Scan for the cell matching the given text and deliver its [X, Y] coordinate at center. 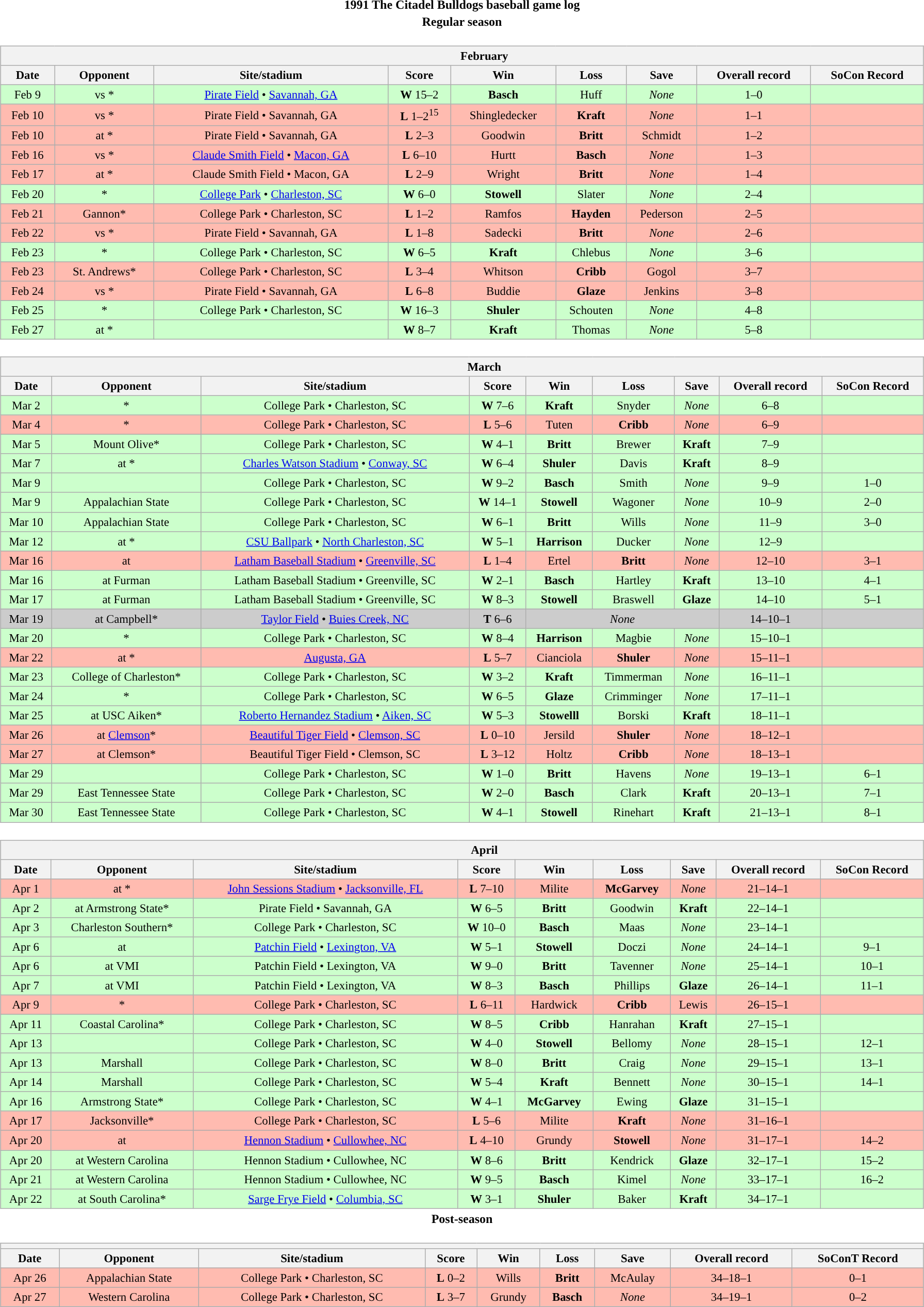
26–14–1 [768, 985]
3–0 [872, 522]
Slater [591, 194]
W 10–0 [487, 927]
Bennett [632, 1082]
W 6–1 [498, 522]
34–19–1 [731, 1297]
Apr 17 [26, 1121]
Mar 12 [26, 541]
10–1 [872, 966]
13–10 [770, 580]
Charles Watson Stadium • Conway, SC [335, 464]
L 0–2 [451, 1278]
Stowelll [559, 716]
31–15–1 [768, 1102]
Taylor Field • Buies Creek, NC [335, 619]
Crimminger [633, 696]
32–17–1 [768, 1160]
Mar 23 [26, 677]
Brewer [633, 444]
14–10 [770, 599]
Hartley [633, 580]
21–13–1 [770, 813]
McAulay [633, 1278]
John Sessions Stadium • Jacksonville, FL [325, 888]
Shingledecker [503, 115]
Cianciola [559, 657]
Tavenner [632, 966]
8–1 [872, 813]
W 6–0 [419, 194]
Baker [632, 1199]
2–5 [754, 213]
23–14–1 [768, 927]
5–1 [872, 599]
20–13–1 [770, 793]
Whitson [503, 271]
3–8 [754, 291]
W 9–0 [487, 966]
Jenkins [662, 291]
W 2–1 [498, 580]
6–9 [770, 425]
L 6–11 [487, 1005]
18–11–1 [770, 716]
L 1–8 [419, 233]
Pederson [662, 213]
L 3–12 [498, 754]
16–2 [872, 1179]
Craig [632, 1063]
L 0–10 [498, 735]
27–15–1 [768, 1024]
Tuten [559, 425]
Mar 30 [26, 813]
T 6–6 [498, 619]
Apr 2 [26, 908]
12–10 [770, 560]
Mount Olive* [126, 444]
34–18–1 [731, 1278]
Kimel [632, 1179]
L 3–4 [419, 271]
St. Andrews* [104, 271]
Snyder [633, 405]
25–14–1 [768, 966]
Jersild [559, 735]
CSU Ballpark • North Charleston, SC [335, 541]
W 6–4 [498, 464]
Jacksonville* [122, 1121]
Feb 20 [28, 194]
18–13–1 [770, 754]
Ertel [559, 560]
Apr 21 [26, 1179]
L 2–3 [419, 136]
W 5–3 [498, 716]
Sarge Frye Field • Columbia, SC [325, 1199]
24–14–1 [768, 947]
W 9–5 [487, 1179]
W 16–3 [419, 310]
W 8–4 [498, 638]
L 2–9 [419, 174]
W 15–2 [419, 94]
L 6–10 [419, 155]
Feb 22 [28, 233]
Wagoner [633, 502]
Apr 14 [26, 1082]
21–14–1 [768, 888]
15–2 [872, 1160]
W 8–6 [487, 1160]
Sadecki [503, 233]
6–8 [770, 405]
W 8–0 [487, 1063]
L 1–2 [419, 213]
W 8–5 [487, 1024]
Apr 22 [26, 1199]
1–1 [754, 115]
at South Carolina* [122, 1199]
W 2–0 [498, 793]
Chlebus [591, 252]
30–15–1 [768, 1082]
at USC Aiken* [126, 716]
Gogol [662, 271]
Havens [633, 774]
Hardwick [554, 1005]
Holtz [559, 754]
Wright [503, 174]
Apr 9 [26, 1005]
Timmerman [633, 677]
Feb 9 [28, 94]
Apr 11 [26, 1024]
12–9 [770, 541]
0–2 [858, 1297]
Feb 21 [28, 213]
1–3 [754, 155]
Thomas [591, 329]
29–15–1 [768, 1063]
L 7–10 [487, 888]
15–10–1 [770, 638]
Coastal Carolina* [122, 1024]
Maas [632, 927]
3–1 [872, 560]
11–9 [770, 522]
Borski [633, 716]
Hurtt [503, 155]
Mar 19 [26, 619]
Mar 7 [26, 464]
Roberto Hernandez Stadium • Aiken, SC [335, 716]
Davis [633, 464]
31–16–1 [768, 1121]
11–1 [872, 985]
28–15–1 [768, 1044]
6–1 [872, 774]
L 5–7 [498, 657]
Lewis [693, 1005]
22–14–1 [768, 908]
4–8 [754, 310]
Clark [633, 793]
Mar 22 [26, 657]
14–1 [872, 1082]
W 4–0 [487, 1044]
0–1 [858, 1278]
Hayden [591, 213]
31–17–1 [768, 1140]
February [462, 56]
12–1 [872, 1044]
3–7 [754, 271]
Mar 25 [26, 716]
Apr 16 [26, 1102]
Mar 20 [26, 638]
7–9 [770, 444]
Apr 27 [30, 1297]
Feb 24 [28, 291]
W 7–6 [498, 405]
19–13–1 [770, 774]
L 3–7 [451, 1297]
Huff [591, 94]
Kendrick [632, 1160]
Charleston Southern* [122, 927]
Mar 5 [26, 444]
Feb 27 [28, 329]
W 14–1 [498, 502]
9–1 [872, 947]
SoConT Record [858, 1258]
W 8–7 [419, 329]
34–17–1 [768, 1199]
Hanrahan [632, 1024]
Ducker [633, 541]
W 9–2 [498, 483]
College of Charleston* [126, 677]
18–12–1 [770, 735]
Western Carolina [129, 1297]
9–9 [770, 483]
8–9 [770, 464]
17–11–1 [770, 696]
Bellomy [632, 1044]
3–6 [754, 252]
Mar 17 [26, 599]
Magbie [633, 638]
Gannon* [104, 213]
W 5–4 [487, 1082]
Smith [633, 483]
Braswell [633, 599]
L 6–8 [419, 291]
Schouten [591, 310]
Mar 2 [26, 405]
at Campbell* [126, 619]
10–9 [770, 502]
Feb 16 [28, 155]
2–0 [872, 502]
2–6 [754, 233]
Apr 26 [30, 1278]
5–8 [754, 329]
1–4 [754, 174]
Schmidt [662, 136]
Apr 1 [26, 888]
W 1–0 [498, 774]
Buddie [503, 291]
Mar 27 [26, 754]
Mar 26 [26, 735]
at Armstrong State* [122, 908]
Ewing [632, 1102]
Ramfos [503, 213]
Feb 17 [28, 174]
L 4–10 [487, 1140]
1–2 [754, 136]
Rinehart [633, 813]
Apr 3 [26, 927]
14–2 [872, 1140]
March [462, 367]
Phillips [632, 985]
13–1 [872, 1063]
Armstrong State* [122, 1102]
26–15–1 [768, 1005]
15–11–1 [770, 657]
L 1–215 [419, 115]
Doczi [632, 947]
33–17–1 [768, 1179]
L 1–4 [498, 560]
4–1 [872, 580]
Augusta, GA [335, 657]
Mar 24 [26, 696]
2–4 [754, 194]
7–1 [872, 793]
Mar 4 [26, 425]
14–10–1 [770, 619]
Apr 7 [26, 985]
16–11–1 [770, 677]
Mar 10 [26, 522]
April [462, 850]
W 3–1 [487, 1199]
Feb 25 [28, 310]
W 3–2 [498, 677]
